Capture the cell that displays the provided text and extract its (X, Y) central coordinate. 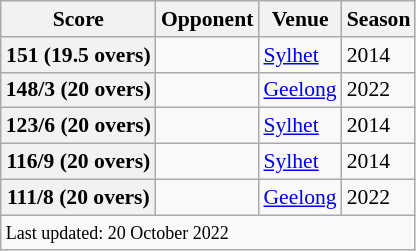
123/6 (20 overs) (78, 126)
Venue (300, 19)
111/8 (20 overs) (78, 197)
116/9 (20 overs) (78, 162)
Score (78, 19)
151 (19.5 overs) (78, 55)
148/3 (20 overs) (78, 90)
Season (379, 19)
Opponent (208, 19)
Last updated: 20 October 2022 (208, 233)
